Find where the given text appears and provide that cell's center as (x, y) coordinate. 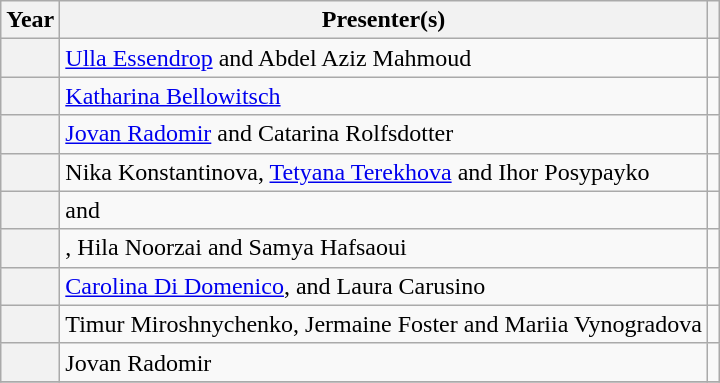
Jovan Radomir (384, 362)
Jovan Radomir and Catarina Rolfsdotter (384, 134)
and (384, 210)
Presenter(s) (384, 20)
Timur Miroshnychenko, Jermaine Foster and Mariia Vynogradova (384, 324)
Carolina Di Domenico, and Laura Carusino (384, 286)
Ulla Essendrop and Abdel Aziz Mahmoud (384, 58)
, Hila Noorzai and Samya Hafsaoui (384, 248)
Nika Konstantinova, Tetyana Terekhova and Ihor Posypayko (384, 172)
Year (30, 20)
Katharina Bellowitsch (384, 96)
